Scan for the cell matching the given text and deliver its (x, y) coordinate at center. 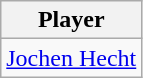
Player (72, 20)
Jochen Hecht (72, 58)
